From the cell containing the given text, extract its center point as [x, y] coordinate. 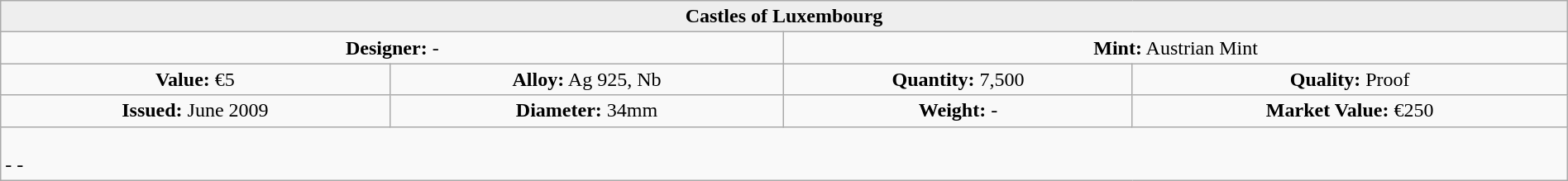
Diameter: 34mm [587, 111]
Alloy: Ag 925, Nb [587, 79]
Market Value: €250 [1350, 111]
Mint: Austrian Mint [1176, 48]
Quantity: 7,500 [958, 79]
Designer: - [392, 48]
Issued: June 2009 [195, 111]
Castles of Luxembourg [784, 17]
Value: €5 [195, 79]
Quality: Proof [1350, 79]
Weight: - [958, 111]
- - [784, 154]
